Provide the [X, Y] coordinate of the cell's center where the given text is located.  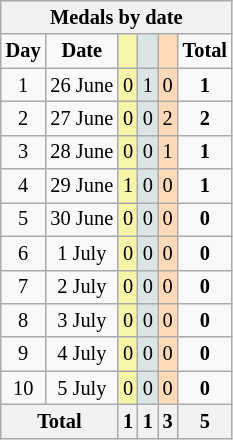
Date [82, 51]
Medals by date [116, 17]
5 July [82, 388]
4 [24, 186]
2 July [82, 287]
8 [24, 320]
9 [24, 354]
28 June [82, 152]
26 June [82, 85]
27 June [82, 118]
3 July [82, 320]
Day [24, 51]
29 June [82, 186]
1 July [82, 253]
4 July [82, 354]
7 [24, 287]
6 [24, 253]
10 [24, 388]
30 June [82, 219]
